Provide the (x, y) coordinate of the cell's center where the given text is located.  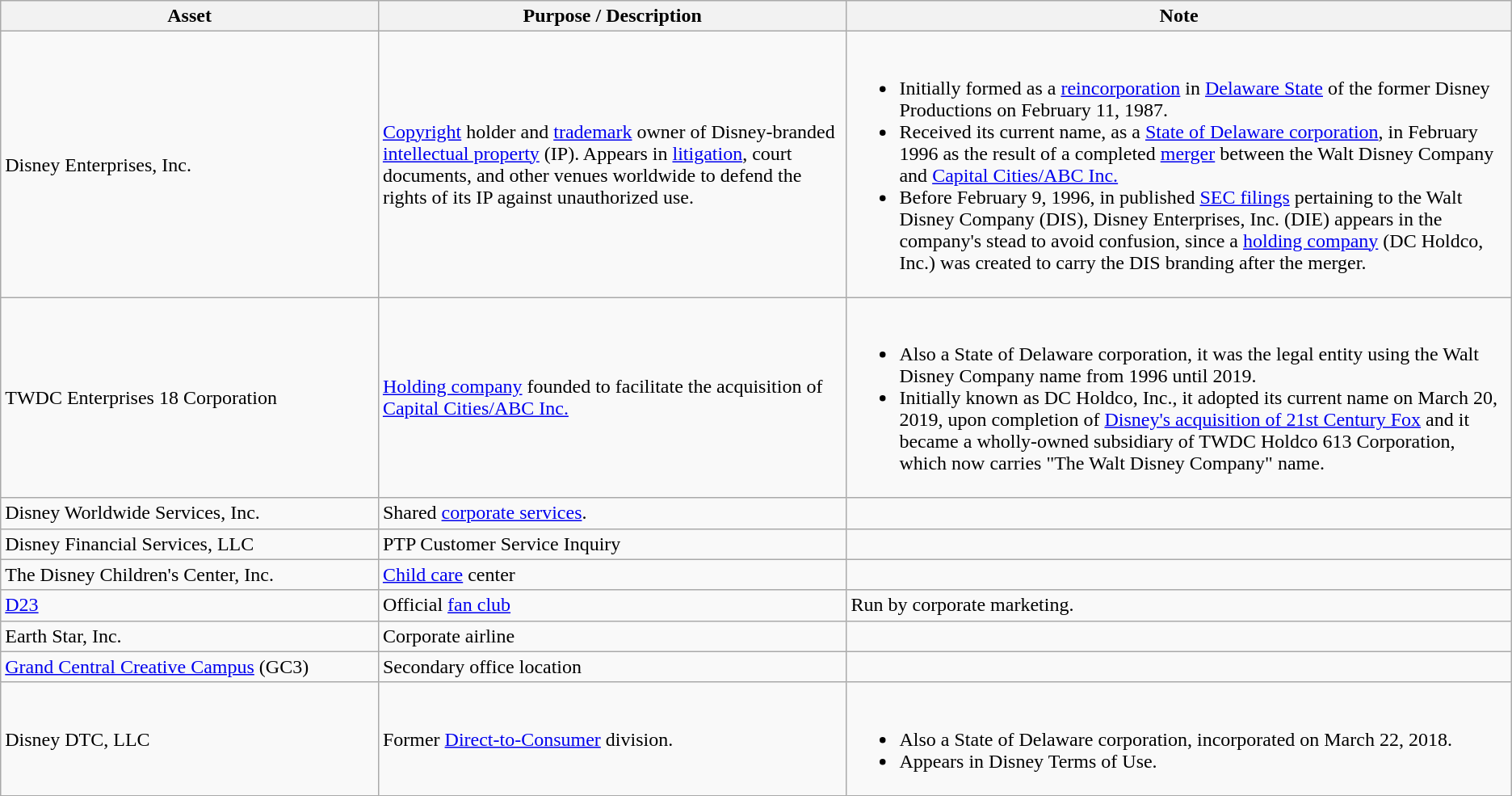
Note (1179, 16)
Also a State of Delaware corporation, incorporated on March 22, 2018.Appears in Disney Terms of Use. (1179, 739)
Child care center (612, 575)
PTP Customer Service Inquiry (612, 544)
D23 (190, 605)
Corporate airline (612, 636)
The Disney Children's Center, Inc. (190, 575)
Secondary office location (612, 667)
Run by corporate marketing. (1179, 605)
Purpose / Description (612, 16)
Disney Financial Services, LLC (190, 544)
Earth Star, Inc. (190, 636)
Holding company founded to facilitate the acquisition of Capital Cities/ABC Inc. (612, 398)
TWDC Enterprises 18 Corporation (190, 398)
Former Direct-to-Consumer division. (612, 739)
Grand Central Creative Campus (GC3) (190, 667)
Disney Worldwide Services, Inc. (190, 513)
Disney Enterprises, Inc. (190, 165)
Official fan club (612, 605)
Shared corporate services. (612, 513)
Disney DTC, LLC (190, 739)
Asset (190, 16)
